Pinpoint the cell where the given text exists, returning its (x, y) midpoint coordinate. 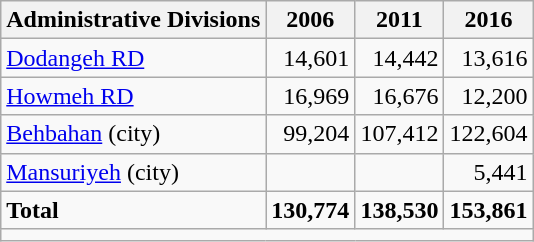
122,604 (488, 134)
Behbahan (city) (134, 134)
130,774 (310, 210)
138,530 (400, 210)
2016 (488, 20)
12,200 (488, 96)
153,861 (488, 210)
5,441 (488, 172)
14,442 (400, 58)
Total (134, 210)
Mansuriyeh (city) (134, 172)
16,969 (310, 96)
13,616 (488, 58)
107,412 (400, 134)
Howmeh RD (134, 96)
14,601 (310, 58)
2006 (310, 20)
Administrative Divisions (134, 20)
16,676 (400, 96)
99,204 (310, 134)
Dodangeh RD (134, 58)
2011 (400, 20)
